Detect which cell encompasses the target text, then output its [x, y] center coordinate. 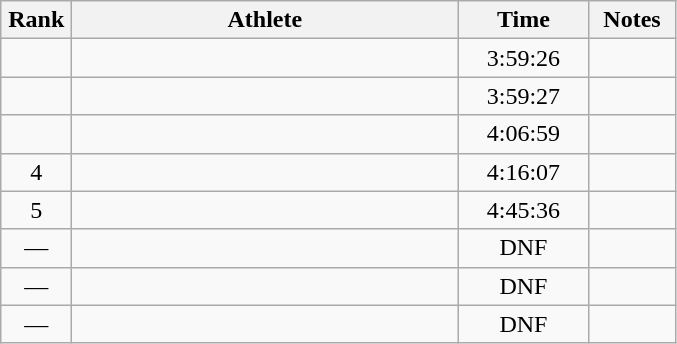
4:16:07 [524, 172]
Time [524, 20]
Athlete [265, 20]
4:06:59 [524, 134]
4 [36, 172]
4:45:36 [524, 210]
Rank [36, 20]
3:59:26 [524, 58]
3:59:27 [524, 96]
5 [36, 210]
Notes [632, 20]
